Capture the cell that displays the provided text and extract its (X, Y) central coordinate. 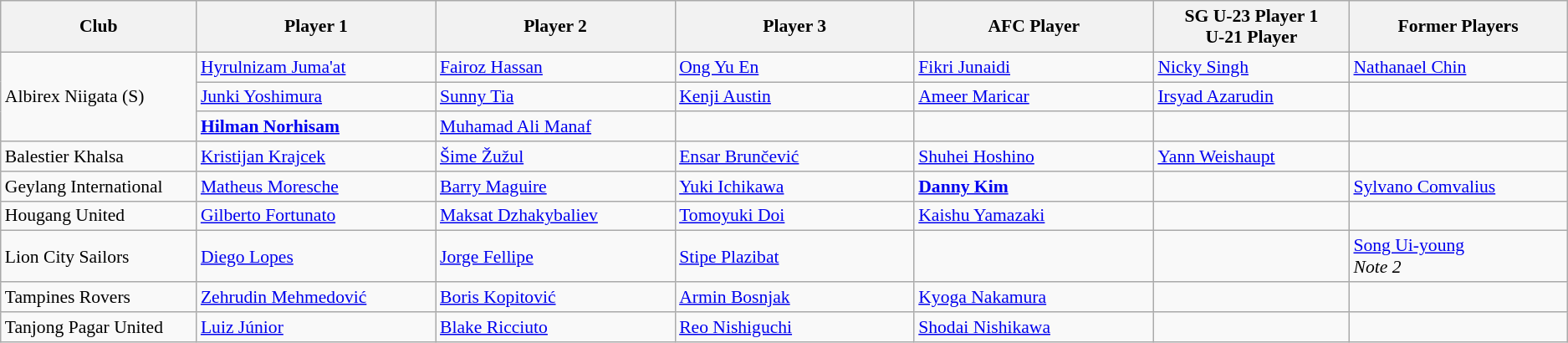
Player 1 (316, 27)
Sunny Tia (555, 97)
Gilberto Fortunato (316, 216)
Matheus Moresche (316, 187)
Reo Nishiguchi (794, 327)
Boris Kopitović (555, 297)
Maksat Dzhakybaliev (555, 216)
Player 2 (555, 27)
Danny Kim (1034, 187)
Tampines Rovers (99, 297)
SG U-23 Player 1 U-21 Player (1251, 27)
Armin Bosnjak (794, 297)
Yuki Ichikawa (794, 187)
Sylvano Comvalius (1458, 187)
Shuhei Hoshino (1034, 156)
Kenji Austin (794, 97)
Lion City Sailors (99, 256)
Balestier Khalsa (99, 156)
Kaishu Yamazaki (1034, 216)
Zehrudin Mehmedović (316, 297)
Jorge Fellipe (555, 256)
Muhamad Ali Manaf (555, 127)
Fairoz Hassan (555, 67)
Luiz Júnior (316, 327)
Kristijan Krajcek (316, 156)
Ensar Brunčević (794, 156)
Ong Yu En (794, 67)
Song Ui-young Note 2 (1458, 256)
Tanjong Pagar United (99, 327)
Blake Ricciuto (555, 327)
Fikri Junaidi (1034, 67)
Šime Žužul (555, 156)
Hyrulnizam Juma'at (316, 67)
Yann Weishaupt (1251, 156)
AFC Player (1034, 27)
Albirex Niigata (S) (99, 97)
Junki Yoshimura (316, 97)
Tomoyuki Doi (794, 216)
Stipe Plazibat (794, 256)
Kyoga Nakamura (1034, 297)
Geylang International (99, 187)
Barry Maguire (555, 187)
Irsyad Azarudin (1251, 97)
Club (99, 27)
Nicky Singh (1251, 67)
Former Players (1458, 27)
Diego Lopes (316, 256)
Player 3 (794, 27)
Shodai Nishikawa (1034, 327)
Ameer Maricar (1034, 97)
Nathanael Chin (1458, 67)
Hougang United (99, 216)
Hilman Norhisam (316, 127)
